Determine the [X, Y] coordinate at the center of the cell enclosing the given text.  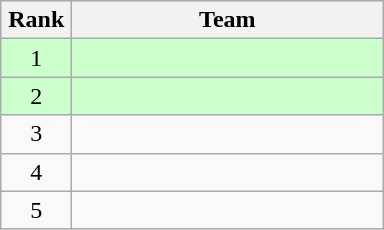
4 [36, 172]
2 [36, 96]
Team [228, 20]
Rank [36, 20]
5 [36, 210]
3 [36, 134]
1 [36, 58]
